Search for the cell housing the specified text and yield its (x, y) center coordinate. 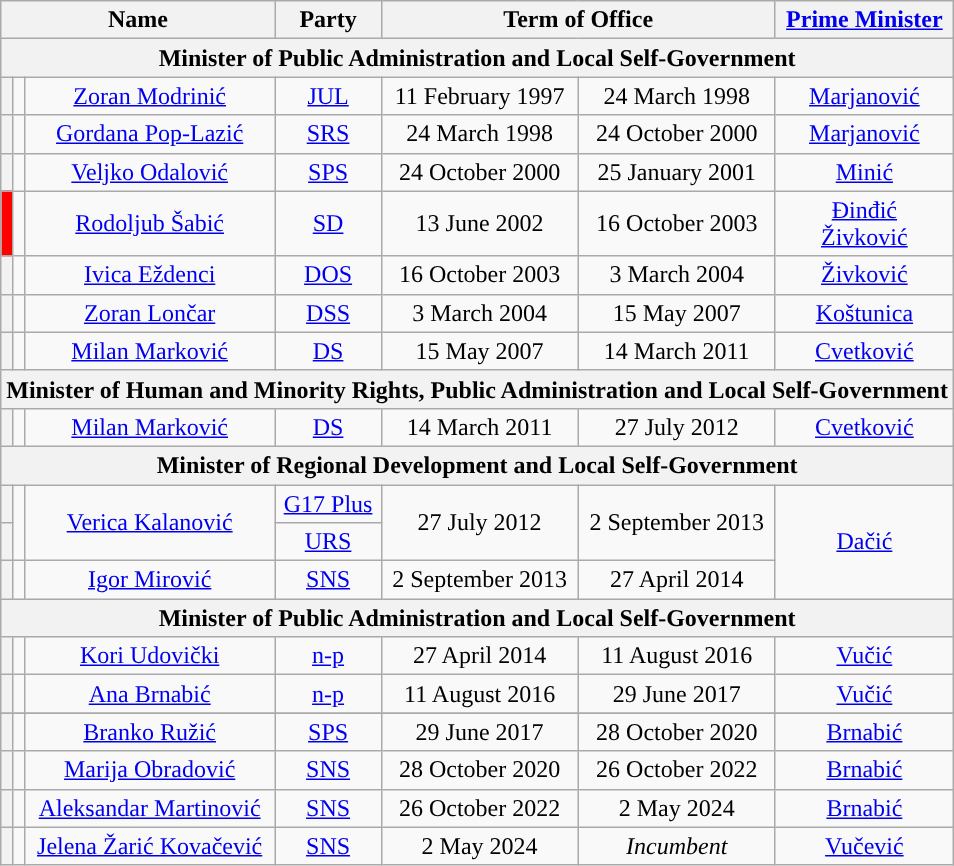
Jelena Žarić Kovačević (150, 846)
Minister of Human and Minority Rights, Public Administration and Local Self-Government (478, 389)
DOS (328, 275)
ĐinđićŽivković (864, 224)
G17 Plus (328, 503)
Aleksandar Martinović (150, 808)
Prime Minister (864, 20)
Party (328, 20)
Rodoljub Šabić (150, 224)
Name (138, 20)
Ivica Eždenci (150, 275)
Kori Udovički (150, 656)
Igor Mirović (150, 580)
Verica Kalanović (150, 522)
Dačić (864, 541)
11 February 1997 (480, 96)
Vučević (864, 846)
Koštunica (864, 313)
SRS (328, 134)
Gordana Pop-Lazić (150, 134)
JUL (328, 96)
Incumbent (676, 846)
Zoran Modrinić (150, 96)
13 June 2002 (480, 224)
Term of Office (578, 20)
Veljko Odalović (150, 172)
Marija Obradović (150, 770)
Ana Brnabić (150, 694)
DSS (328, 313)
Zoran Lončar (150, 313)
SD (328, 224)
Branko Ružić (150, 732)
Minister of Regional Development and Local Self-Government (478, 465)
URS (328, 542)
Živković (864, 275)
Minić (864, 172)
25 January 2001 (676, 172)
